Return [x, y] of the center of cell containing provided text 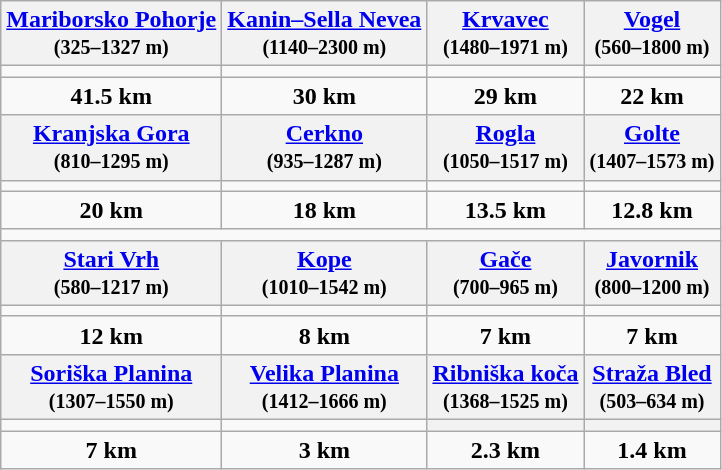
Cerkno(935–1287 m) [324, 148]
30 km [324, 96]
3 km [324, 449]
Javornik(800–1200 m) [652, 272]
Krvavec(1480–1971 m) [506, 34]
1.4 km [652, 449]
29 km [506, 96]
8 km [324, 335]
41.5 km [112, 96]
2.3 km [506, 449]
Mariborsko Pohorje(325–1327 m) [112, 34]
Soriška Planina(1307–1550 m) [112, 386]
Rogla(1050–1517 m) [506, 148]
Ribniška koča(1368–1525 m) [506, 386]
Stari Vrh(580–1217 m) [112, 272]
Vogel(560–1800 m) [652, 34]
Straža Bled(503–634 m) [652, 386]
20 km [112, 210]
13.5 km [506, 210]
Kranjska Gora(810–1295 m) [112, 148]
18 km [324, 210]
Golte(1407–1573 m) [652, 148]
12 km [112, 335]
12.8 km [652, 210]
Kanin–Sella Nevea(1140–2300 m) [324, 34]
Kope(1010–1542 m) [324, 272]
Velika Planina(1412–1666 m) [324, 386]
22 km [652, 96]
Gače(700–965 m) [506, 272]
